Determine the (X, Y) coordinate at the center of the cell enclosing the given text.  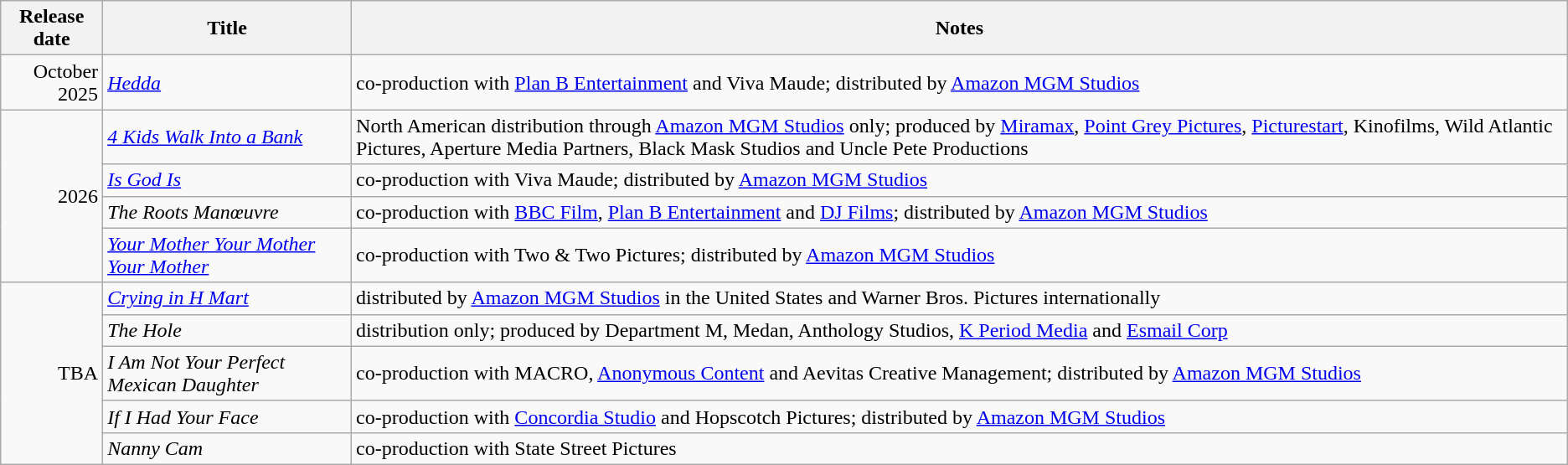
Crying in H Mart (228, 298)
4 Kids Walk Into a Bank (228, 137)
The Hole (228, 330)
If I Had Your Face (228, 416)
co-production with Viva Maude; distributed by Amazon MGM Studios (960, 180)
2026 (52, 196)
co-production with MACRO, Anonymous Content and Aevitas Creative Management; distributed by Amazon MGM Studios (960, 374)
Release date (52, 28)
co-production with State Street Pictures (960, 448)
Nanny Cam (228, 448)
October 2025 (52, 82)
co-production with Concordia Studio and Hopscotch Pictures; distributed by Amazon MGM Studios (960, 416)
distributed by Amazon MGM Studios in the United States and Warner Bros. Pictures internationally (960, 298)
Hedda (228, 82)
co-production with Two & Two Pictures; distributed by Amazon MGM Studios (960, 255)
Title (228, 28)
Your Mother Your Mother Your Mother (228, 255)
TBA (52, 374)
co-production with BBC Film, Plan B Entertainment and DJ Films; distributed by Amazon MGM Studios (960, 212)
co-production with Plan B Entertainment and Viva Maude; distributed by Amazon MGM Studios (960, 82)
The Roots Manœuvre (228, 212)
Notes (960, 28)
distribution only; produced by Department M, Medan, Anthology Studios, K Period Media and Esmail Corp (960, 330)
Is God Is (228, 180)
I Am Not Your Perfect Mexican Daughter (228, 374)
